For the text-containing cell, return its midpoint in [X, Y] coordinate format. 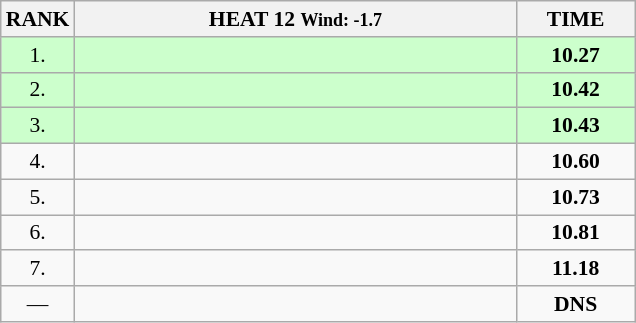
7. [38, 269]
HEAT 12 Wind: -1.7 [295, 19]
6. [38, 233]
10.27 [576, 55]
11.18 [576, 269]
10.60 [576, 162]
2. [38, 90]
— [38, 304]
5. [38, 197]
10.42 [576, 90]
1. [38, 55]
DNS [576, 304]
3. [38, 126]
4. [38, 162]
10.81 [576, 233]
RANK [38, 19]
TIME [576, 19]
10.73 [576, 197]
10.43 [576, 126]
